Return [x, y] of the center of cell containing provided text 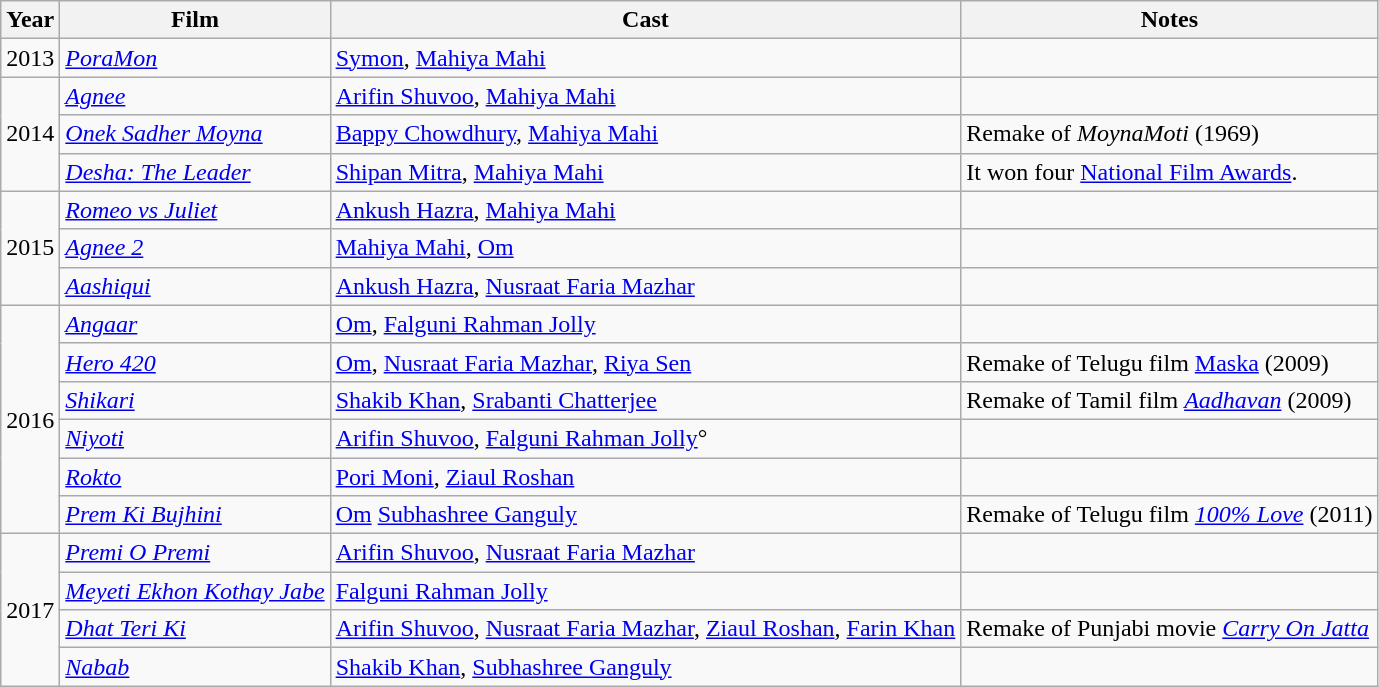
Onek Sadher Moyna [195, 134]
Mahiya Mahi, Om [646, 248]
Shakib Khan, Srabanti Chatterjee [646, 400]
Remake of Telugu film Maska (2009) [1170, 362]
Arifin Shuvoo, Mahiya Mahi [646, 96]
Dhat Teri Ki [195, 629]
Remake of Telugu film 100% Love (2011) [1170, 515]
Remake of MoynaMoti (1969) [1170, 134]
Pori Moni, Ziaul Roshan [646, 477]
It won four National Film Awards. [1170, 172]
Falguni Rahman Jolly [646, 591]
Arifin Shuvoo, Falguni Rahman Jolly° [646, 438]
Angaar [195, 324]
Remake of Tamil film Aadhavan (2009) [1170, 400]
Arifin Shuvoo, Nusraat Faria Mazhar, Ziaul Roshan, Farin Khan [646, 629]
Aashiqui [195, 286]
2013 [30, 58]
Meyeti Ekhon Kothay Jabe [195, 591]
Notes [1170, 20]
Hero 420 [195, 362]
Premi O Premi [195, 553]
Arifin Shuvoo, Nusraat Faria Mazhar [646, 553]
2015 [30, 248]
Film [195, 20]
Shikari [195, 400]
Bappy Chowdhury, Mahiya Mahi [646, 134]
Shakib Khan, Subhashree Ganguly [646, 667]
Romeo vs Juliet [195, 210]
Agnee 2 [195, 248]
Prem Ki Bujhini [195, 515]
2016 [30, 419]
Year [30, 20]
Desha: The Leader [195, 172]
Cast [646, 20]
Shipan Mitra, Mahiya Mahi [646, 172]
Niyoti [195, 438]
Om, Falguni Rahman Jolly [646, 324]
Symon, Mahiya Mahi [646, 58]
Om, Nusraat Faria Mazhar, Riya Sen [646, 362]
Remake of Punjabi movie Carry On Jatta [1170, 629]
Agnee [195, 96]
Ankush Hazra, Nusraat Faria Mazhar [646, 286]
Rokto [195, 477]
Nabab [195, 667]
PoraMon [195, 58]
2017 [30, 610]
2014 [30, 134]
Ankush Hazra, Mahiya Mahi [646, 210]
Om Subhashree Ganguly [646, 515]
